Output the [x, y] coordinate of the center of the cell containing the given text.  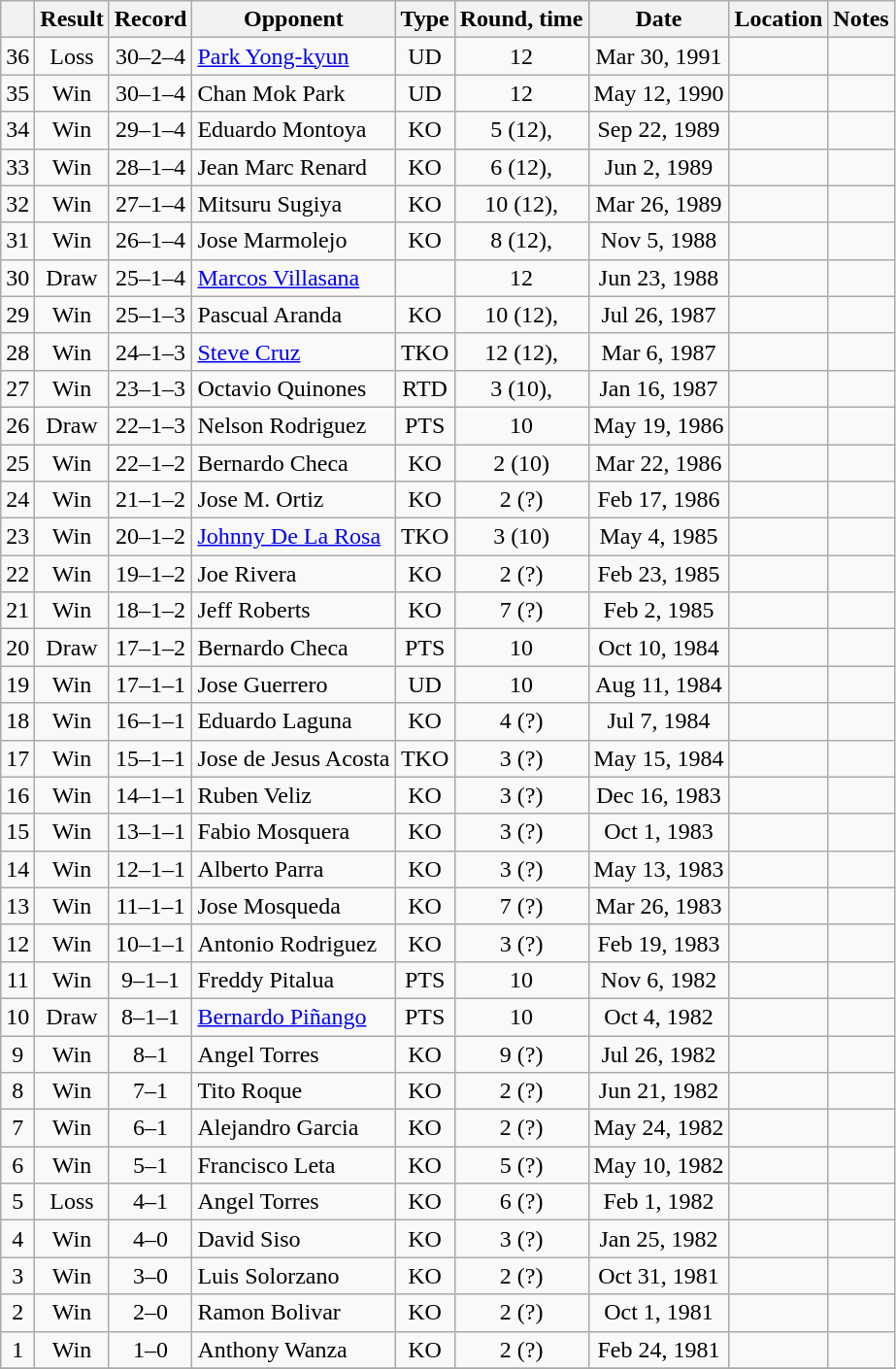
13–1–1 [150, 832]
Jeff Roberts [293, 611]
Eduardo Montoya [293, 130]
5–1 [150, 1165]
17–1–2 [150, 648]
23 [17, 537]
33 [17, 167]
Anthony Wanza [293, 1350]
Pascual Aranda [293, 315]
7 [17, 1128]
Ruben Veliz [293, 795]
35 [17, 93]
Freddy Pitalua [293, 980]
7–1 [150, 1091]
Jan 25, 1982 [658, 1239]
Mar 26, 1989 [658, 204]
Oct 4, 1982 [658, 1017]
Nov 5, 1988 [658, 241]
Fabio Mosquera [293, 832]
May 13, 1983 [658, 869]
Ramon Bolivar [293, 1313]
Jose M. Ortiz [293, 500]
10–1–1 [150, 943]
5 (?) [521, 1165]
9–1–1 [150, 980]
8–1 [150, 1053]
Dec 16, 1983 [658, 795]
30 [17, 278]
18–1–2 [150, 611]
Mar 22, 1986 [658, 463]
Notes [861, 19]
28 [17, 351]
29 [17, 315]
Oct 10, 1984 [658, 648]
Nov 6, 1982 [658, 980]
31 [17, 241]
11 [17, 980]
15 [17, 832]
Park Yong-kyun [293, 56]
36 [17, 56]
Jun 2, 1989 [658, 167]
May 19, 1986 [658, 425]
2–0 [150, 1313]
30–1–4 [150, 93]
Jun 21, 1982 [658, 1091]
22–1–3 [150, 425]
Antonio Rodriguez [293, 943]
11–1–1 [150, 906]
1 [17, 1350]
1–0 [150, 1350]
Oct 1, 1981 [658, 1313]
Steve Cruz [293, 351]
Location [779, 19]
Eduardo Laguna [293, 721]
5 (12), [521, 130]
6–1 [150, 1128]
Result [72, 19]
May 10, 1982 [658, 1165]
Mar 6, 1987 [658, 351]
Mar 30, 1991 [658, 56]
6 (12), [521, 167]
Mar 26, 1983 [658, 906]
3–0 [150, 1276]
Oct 31, 1981 [658, 1276]
14–1–1 [150, 795]
Aug 11, 1984 [658, 684]
2 (10) [521, 463]
May 24, 1982 [658, 1128]
Feb 23, 1985 [658, 574]
19–1–2 [150, 574]
4 (?) [521, 721]
2 [17, 1313]
Jean Marc Renard [293, 167]
29–1–4 [150, 130]
27 [17, 388]
4 [17, 1239]
17–1–1 [150, 684]
26–1–4 [150, 241]
Opponent [293, 19]
Record [150, 19]
8–1–1 [150, 1017]
23–1–3 [150, 388]
34 [17, 130]
Type [425, 19]
20 [17, 648]
9 [17, 1053]
Nelson Rodriguez [293, 425]
Jun 23, 1988 [658, 278]
28–1–4 [150, 167]
RTD [425, 388]
6 (?) [521, 1202]
6 [17, 1165]
Jan 16, 1987 [658, 388]
13 [17, 906]
Feb 24, 1981 [658, 1350]
3 [17, 1276]
Francisco Leta [293, 1165]
12–1–1 [150, 869]
16 [17, 795]
Feb 17, 1986 [658, 500]
19 [17, 684]
3 (10) [521, 537]
14 [17, 869]
Round, time [521, 19]
Jul 26, 1982 [658, 1053]
9 (?) [521, 1053]
Jose Mosqueda [293, 906]
Jul 7, 1984 [658, 721]
Alberto Parra [293, 869]
Sep 22, 1989 [658, 130]
8 [17, 1091]
Jose de Jesus Acosta [293, 758]
12 (12), [521, 351]
4–1 [150, 1202]
27–1–4 [150, 204]
Feb 2, 1985 [658, 611]
Tito Roque [293, 1091]
15–1–1 [150, 758]
3 (10), [521, 388]
21 [17, 611]
18 [17, 721]
Jose Marmolejo [293, 241]
16–1–1 [150, 721]
32 [17, 204]
25 [17, 463]
Oct 1, 1983 [658, 832]
25–1–4 [150, 278]
Johnny De La Rosa [293, 537]
Octavio Quinones [293, 388]
Marcos Villasana [293, 278]
22 [17, 574]
Mitsuru Sugiya [293, 204]
22–1–2 [150, 463]
30–2–4 [150, 56]
May 15, 1984 [658, 758]
May 12, 1990 [658, 93]
Feb 1, 1982 [658, 1202]
Joe Rivera [293, 574]
26 [17, 425]
David Siso [293, 1239]
5 [17, 1202]
Date [658, 19]
8 (12), [521, 241]
4–0 [150, 1239]
21–1–2 [150, 500]
May 4, 1985 [658, 537]
20–1–2 [150, 537]
24–1–3 [150, 351]
Luis Solorzano [293, 1276]
Chan Mok Park [293, 93]
25–1–3 [150, 315]
Alejandro Garcia [293, 1128]
Jose Guerrero [293, 684]
17 [17, 758]
24 [17, 500]
Feb 19, 1983 [658, 943]
Jul 26, 1987 [658, 315]
Bernardo Piñango [293, 1017]
